Return the (X, Y) coordinate for the center point of the cell that contains the specified text.  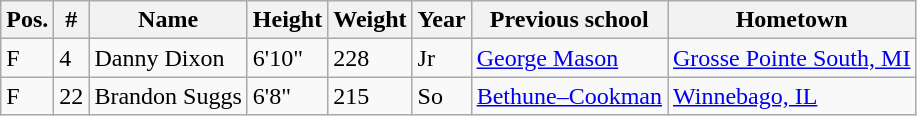
Weight (370, 20)
Danny Dixon (168, 58)
22 (72, 96)
# (72, 20)
228 (370, 58)
Previous school (569, 20)
George Mason (569, 58)
Pos. (28, 20)
Winnebago, IL (792, 96)
So (442, 96)
Year (442, 20)
Hometown (792, 20)
Grosse Pointe South, MI (792, 58)
Brandon Suggs (168, 96)
Height (287, 20)
Jr (442, 58)
6'8" (287, 96)
Name (168, 20)
215 (370, 96)
4 (72, 58)
6'10" (287, 58)
Bethune–Cookman (569, 96)
